Return the (X, Y) coordinate for the center point of the cell that contains the specified text.  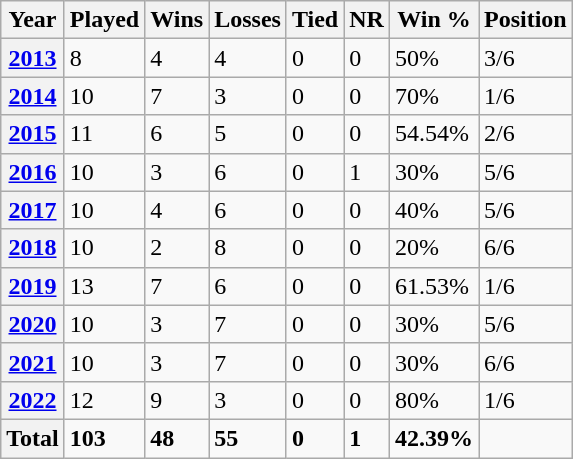
54.54% (434, 134)
Position (525, 20)
2018 (33, 248)
55 (248, 438)
2021 (33, 362)
2020 (33, 324)
2015 (33, 134)
2016 (33, 172)
2017 (33, 210)
2/6 (525, 134)
2019 (33, 286)
103 (104, 438)
NR (367, 20)
Wins (177, 20)
80% (434, 400)
2022 (33, 400)
Year (33, 20)
2013 (33, 58)
Played (104, 20)
50% (434, 58)
2 (177, 248)
3/6 (525, 58)
9 (177, 400)
Losses (248, 20)
12 (104, 400)
70% (434, 96)
5 (248, 134)
48 (177, 438)
40% (434, 210)
42.39% (434, 438)
11 (104, 134)
Total (33, 438)
Tied (314, 20)
2014 (33, 96)
61.53% (434, 286)
20% (434, 248)
Win % (434, 20)
13 (104, 286)
